Pinpoint the cell where the given text exists, returning its [x, y] midpoint coordinate. 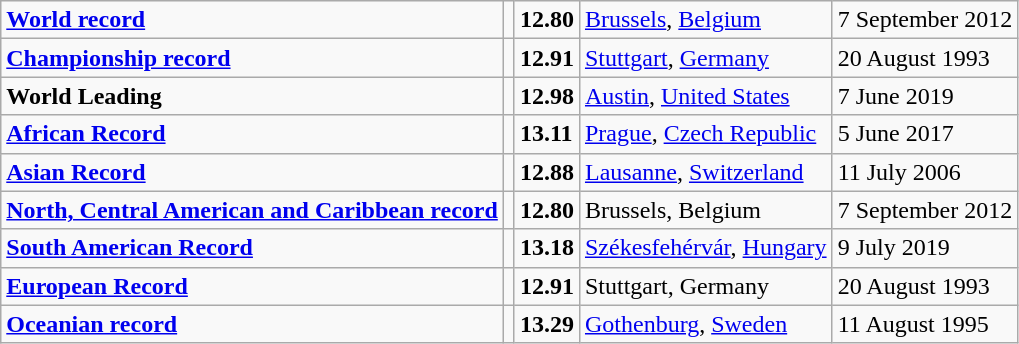
European Record [252, 286]
African Record [252, 134]
12.98 [546, 96]
11 July 2006 [925, 172]
World Leading [252, 96]
South American Record [252, 248]
Prague, Czech Republic [706, 134]
Austin, United States [706, 96]
Championship record [252, 58]
Asian Record [252, 172]
North, Central American and Caribbean record [252, 210]
7 June 2019 [925, 96]
13.18 [546, 248]
World record [252, 20]
12.88 [546, 172]
13.29 [546, 324]
11 August 1995 [925, 324]
Lausanne, Switzerland [706, 172]
Gothenburg, Sweden [706, 324]
5 June 2017 [925, 134]
9 July 2019 [925, 248]
13.11 [546, 134]
Oceanian record [252, 324]
Székesfehérvár, Hungary [706, 248]
